Determine the [X, Y] coordinate at the center of the cell enclosing the given text.  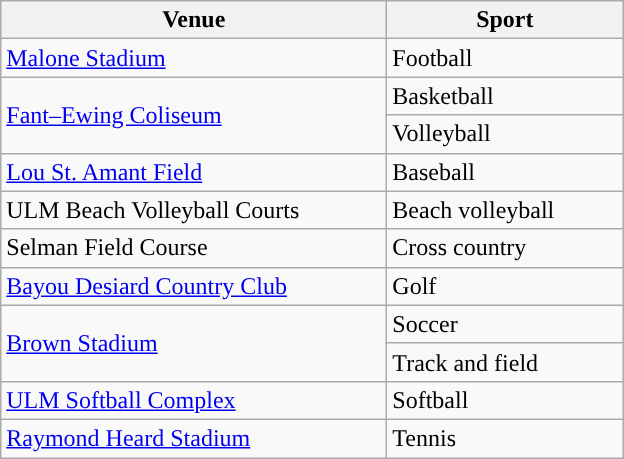
Venue [194, 20]
Beach volleyball [505, 210]
Track and field [505, 362]
Bayou Desiard Country Club [194, 286]
ULM Beach Volleyball Courts [194, 210]
Sport [505, 20]
Malone Stadium [194, 58]
Basketball [505, 96]
Tennis [505, 438]
Fant–Ewing Coliseum [194, 115]
Selman Field Course [194, 248]
Football [505, 58]
ULM Softball Complex [194, 400]
Brown Stadium [194, 343]
Softball [505, 400]
Baseball [505, 172]
Lou St. Amant Field [194, 172]
Raymond Heard Stadium [194, 438]
Golf [505, 286]
Volleyball [505, 134]
Soccer [505, 324]
Cross country [505, 248]
